Output the [x, y] coordinate of the center of the cell containing the given text.  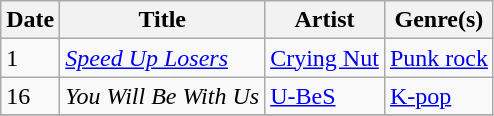
Title [162, 20]
Artist [325, 20]
Date [30, 20]
Punk rock [438, 58]
1 [30, 58]
16 [30, 96]
Crying Nut [325, 58]
K-pop [438, 96]
Speed Up Losers [162, 58]
You Will Be With Us [162, 96]
Genre(s) [438, 20]
U-BeS [325, 96]
